Search for the cell housing the specified text and yield its [X, Y] center coordinate. 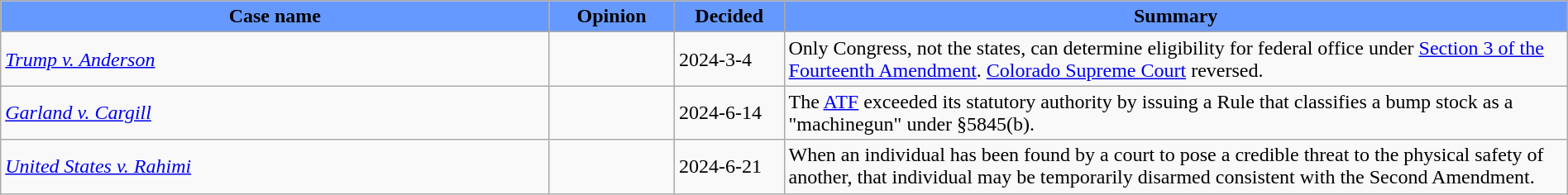
2024-6-14 [729, 112]
Case name [275, 17]
Opinion [612, 17]
Decided [729, 17]
Summary [1176, 17]
The ATF exceeded its statutory authority by issuing a Rule that classifies a bump stock as a "machinegun" under §5845(b). [1176, 112]
2024-3-4 [729, 59]
Garland v. Cargill [275, 112]
2024-6-21 [729, 167]
Trump v. Anderson [275, 59]
United States v. Rahimi [275, 167]
